Extract the (X, Y) coordinate from the center of the cell holding the provided text.  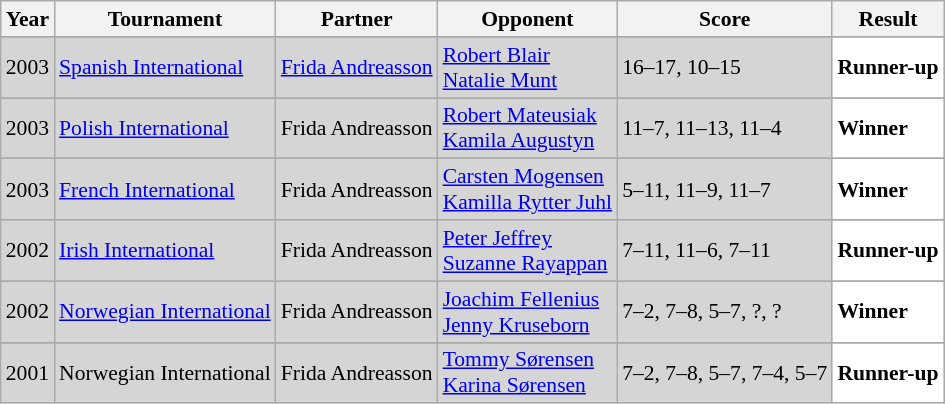
Spanish International (165, 68)
Opponent (528, 19)
Partner (357, 19)
Tommy Sørensen Karina Sørensen (528, 372)
Result (888, 19)
2001 (28, 372)
7–11, 11–6, 7–11 (724, 250)
11–7, 11–13, 11–4 (724, 128)
Score (724, 19)
Irish International (165, 250)
Tournament (165, 19)
Carsten Mogensen Kamilla Rytter Juhl (528, 190)
Peter Jeffrey Suzanne Rayappan (528, 250)
French International (165, 190)
Robert Mateusiak Kamila Augustyn (528, 128)
Year (28, 19)
Robert Blair Natalie Munt (528, 68)
16–17, 10–15 (724, 68)
Polish International (165, 128)
7–2, 7–8, 5–7, 7–4, 5–7 (724, 372)
Joachim Fellenius Jenny Kruseborn (528, 312)
7–2, 7–8, 5–7, ?, ? (724, 312)
5–11, 11–9, 11–7 (724, 190)
